Return [X, Y] of the center of cell containing provided text 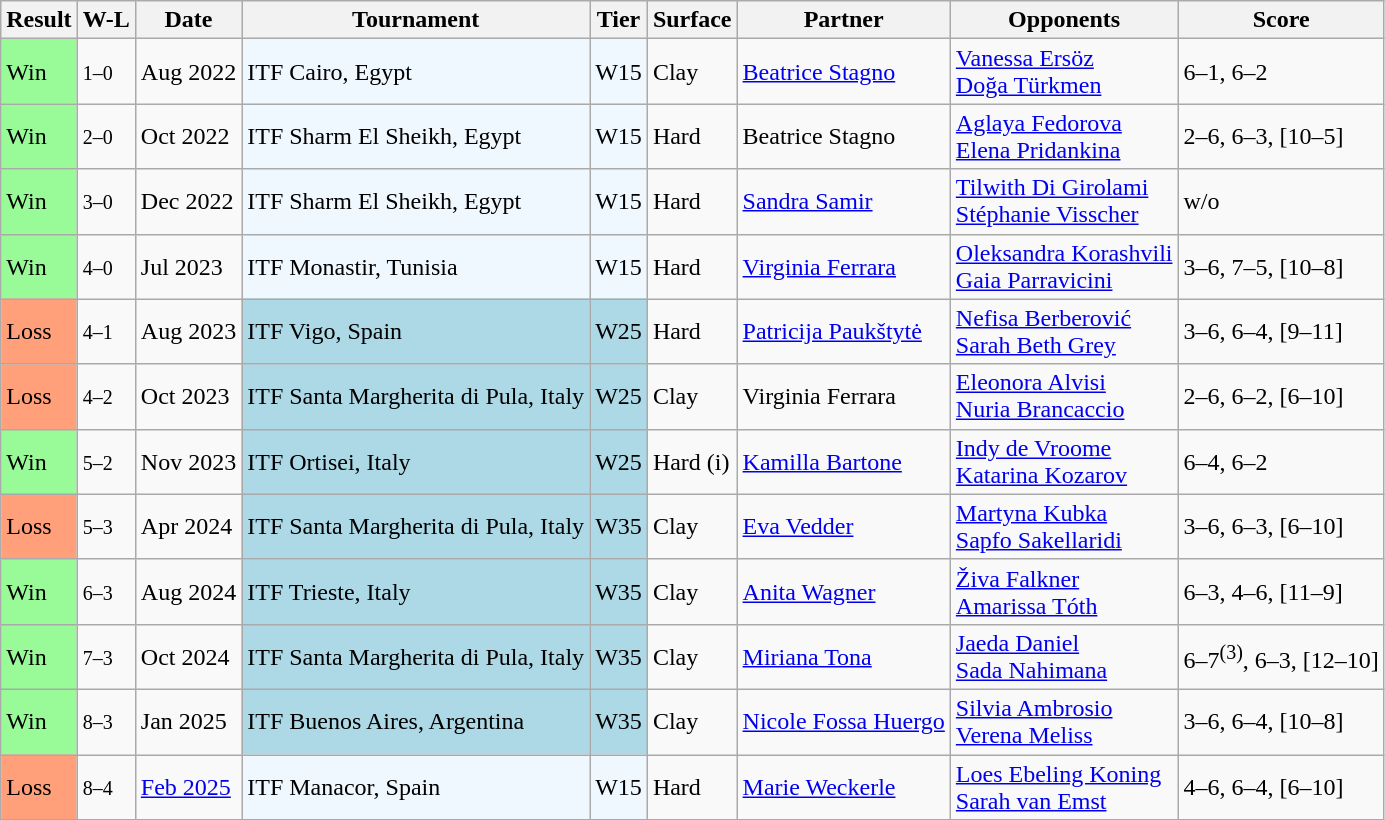
w/o [1281, 202]
6–4, 6–2 [1281, 462]
Miriana Tona [844, 656]
8–3 [106, 722]
ITF Buenos Aires, Argentina [416, 722]
6–3 [106, 592]
Kamilla Bartone [844, 462]
4–2 [106, 396]
Jul 2023 [188, 266]
ITF Trieste, Italy [416, 592]
6–3, 4–6, [11–9] [1281, 592]
Dec 2022 [188, 202]
Aglaya Fedorova Elena Pridankina [1064, 136]
ITF Manacor, Spain [416, 786]
Nefisa Berberović Sarah Beth Grey [1064, 332]
8–4 [106, 786]
Oct 2024 [188, 656]
3–6, 6–4, [9–11] [1281, 332]
3–6, 6–4, [10–8] [1281, 722]
Aug 2024 [188, 592]
Opponents [1064, 20]
Sandra Samir [844, 202]
Oct 2022 [188, 136]
Eleonora Alvisi Nuria Brancaccio [1064, 396]
Loes Ebeling Koning Sarah van Emst [1064, 786]
1–0 [106, 72]
2–6, 6–3, [10–5] [1281, 136]
Eva Vedder [844, 526]
ITF Cairo, Egypt [416, 72]
ITF Vigo, Spain [416, 332]
Hard (i) [692, 462]
4–0 [106, 266]
Apr 2024 [188, 526]
Score [1281, 20]
Martyna Kubka Sapfo Sakellaridi [1064, 526]
Tournament [416, 20]
Partner [844, 20]
Aug 2023 [188, 332]
3–0 [106, 202]
Tier [619, 20]
Anita Wagner [844, 592]
Surface [692, 20]
3–6, 6–3, [6–10] [1281, 526]
Aug 2022 [188, 72]
6–7(3), 6–3, [12–10] [1281, 656]
W-L [106, 20]
Patricija Paukštytė [844, 332]
2–0 [106, 136]
Marie Weckerle [844, 786]
Silvia Ambrosio Verena Meliss [1064, 722]
Nicole Fossa Huergo [844, 722]
Indy de Vroome Katarina Kozarov [1064, 462]
Tilwith Di Girolami Stéphanie Visscher [1064, 202]
6–1, 6–2 [1281, 72]
2–6, 6–2, [6–10] [1281, 396]
ITF Ortisei, Italy [416, 462]
4–1 [106, 332]
Result [39, 20]
Nov 2023 [188, 462]
Date [188, 20]
Jan 2025 [188, 722]
Oct 2023 [188, 396]
7–3 [106, 656]
5–3 [106, 526]
5–2 [106, 462]
4–6, 6–4, [6–10] [1281, 786]
ITF Monastir, Tunisia [416, 266]
Jaeda Daniel Sada Nahimana [1064, 656]
Oleksandra Korashvili Gaia Parravicini [1064, 266]
Živa Falkner Amarissa Tóth [1064, 592]
Vanessa Ersöz Doğa Türkmen [1064, 72]
3–6, 7–5, [10–8] [1281, 266]
Feb 2025 [188, 786]
